Determine the (x, y) coordinate at the center of the cell enclosing the given text.  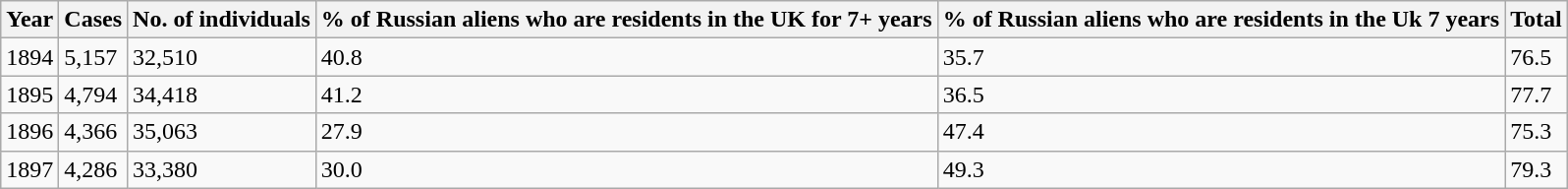
76.5 (1537, 57)
41.2 (627, 94)
1894 (29, 57)
47.4 (1221, 132)
1896 (29, 132)
4,794 (93, 94)
% of Russian aliens who are residents in the Uk 7 years (1221, 20)
35.7 (1221, 57)
Total (1537, 20)
Cases (93, 20)
30.0 (627, 169)
No. of individuals (222, 20)
75.3 (1537, 132)
36.5 (1221, 94)
5,157 (93, 57)
79.3 (1537, 169)
1897 (29, 169)
35,063 (222, 132)
4,366 (93, 132)
40.8 (627, 57)
34,418 (222, 94)
Year (29, 20)
% of Russian aliens who are residents in the UK for 7+ years (627, 20)
33,380 (222, 169)
77.7 (1537, 94)
32,510 (222, 57)
4,286 (93, 169)
27.9 (627, 132)
49.3 (1221, 169)
1895 (29, 94)
